Output the [X, Y] coordinate of the center of the cell containing the given text.  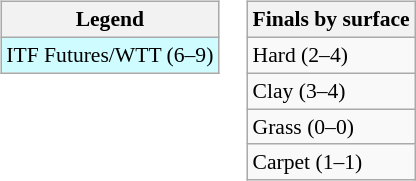
Clay (3–4) [332, 91]
Grass (0–0) [332, 127]
Legend [110, 20]
ITF Futures/WTT (6–9) [110, 55]
Finals by surface [332, 20]
Hard (2–4) [332, 55]
Carpet (1–1) [332, 162]
